Locate the cell with the specified text and output its [X, Y] center coordinate. 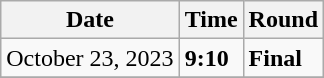
Final [283, 58]
October 23, 2023 [90, 58]
9:10 [211, 58]
Time [211, 20]
Date [90, 20]
Round [283, 20]
